Capture the cell that displays the provided text and extract its (X, Y) central coordinate. 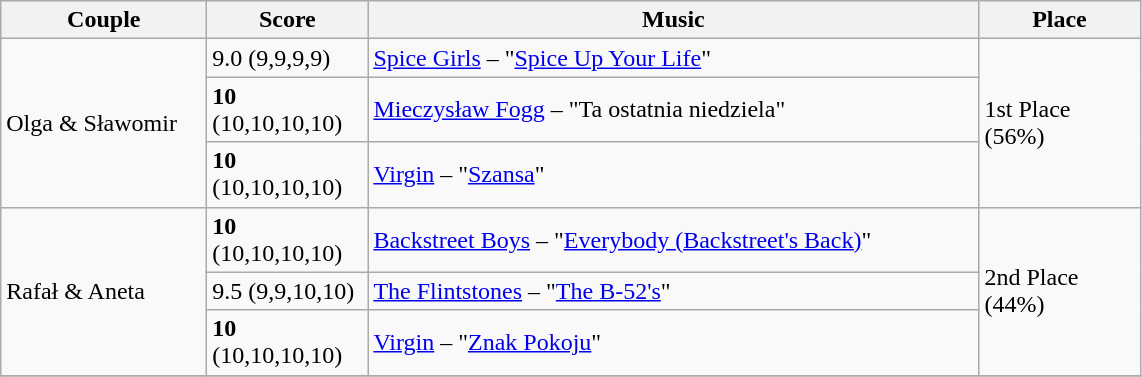
Rafał & Aneta (104, 291)
Olga & Sławomir (104, 123)
Music (674, 20)
Virgin – "Znak Pokoju" (674, 342)
9.5 (9,9,10,10) (288, 291)
Spice Girls – "Spice Up Your Life" (674, 58)
2nd Place (44%) (1060, 291)
Mieczysław Fogg – "Ta ostatnia niedziela" (674, 110)
Virgin – "Szansa" (674, 174)
The Flintstones – "The B-52's" (674, 291)
Couple (104, 20)
Score (288, 20)
1st Place (56%) (1060, 123)
Backstreet Boys – "Everybody (Backstreet's Back)" (674, 240)
Place (1060, 20)
9.0 (9,9,9,9) (288, 58)
